Determine the (X, Y) coordinate at the center of the cell enclosing the given text.  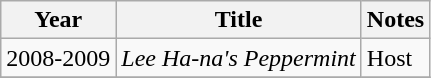
Host (395, 58)
Year (58, 20)
Title (238, 20)
Notes (395, 20)
Lee Ha-na's Peppermint (238, 58)
2008-2009 (58, 58)
